Locate the cell with the specified text and output its [x, y] center coordinate. 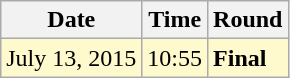
Round [248, 20]
10:55 [175, 58]
Date [72, 20]
Final [248, 58]
July 13, 2015 [72, 58]
Time [175, 20]
